Return the (x, y) coordinate for the center point of the cell that contains the specified text.  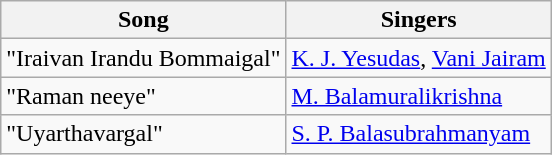
M. Balamuralikrishna (418, 96)
"Iraivan Irandu Bommaigal" (144, 58)
"Uyarthavargal" (144, 134)
Song (144, 20)
S. P. Balasubrahmanyam (418, 134)
Singers (418, 20)
K. J. Yesudas, Vani Jairam (418, 58)
"Raman neeye" (144, 96)
